Provide the [x, y] coordinate of the cell's center where the given text is located.  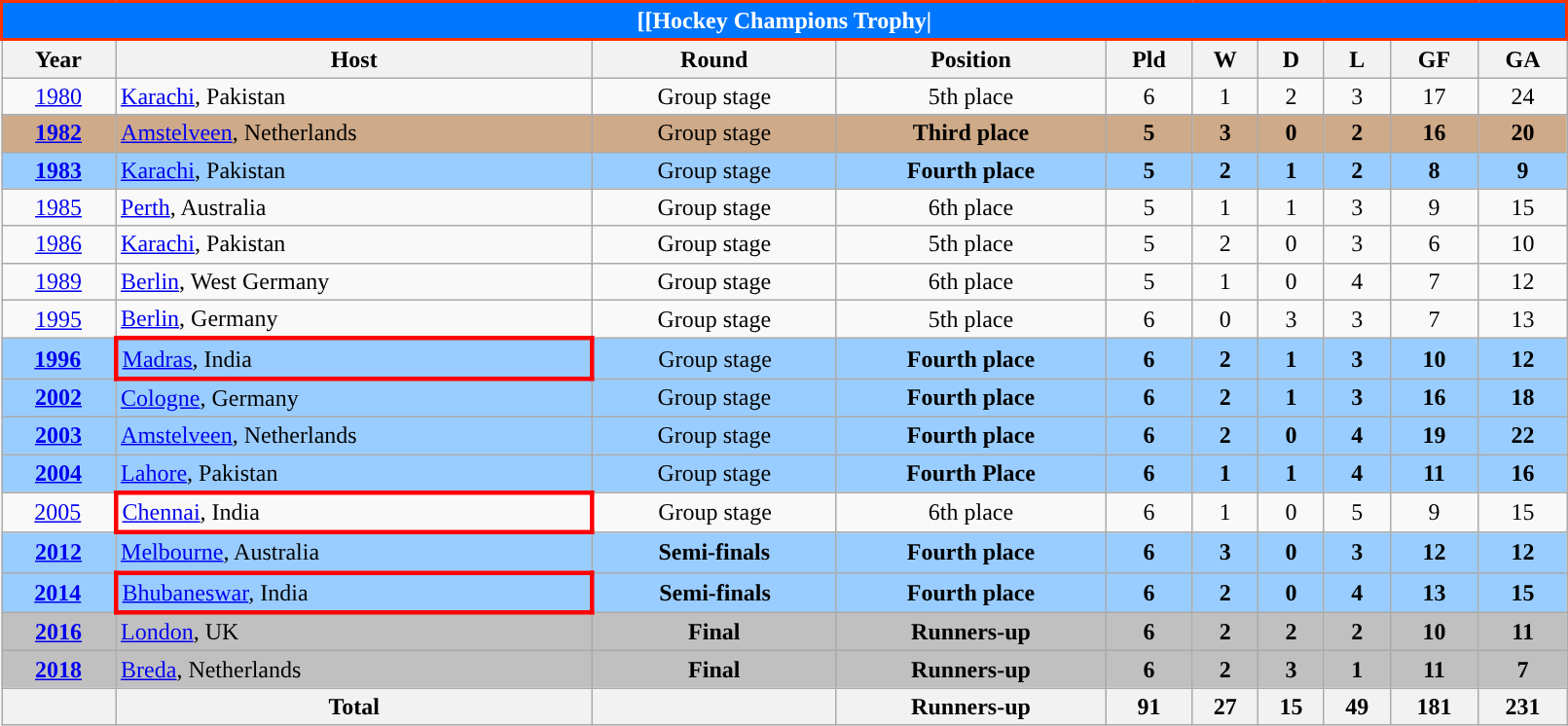
2012 [58, 553]
2002 [58, 398]
231 [1522, 707]
20 [1522, 133]
8 [1435, 170]
Chennai, India [354, 512]
Perth, Australia [354, 207]
[[Hockey Champions Trophy| [784, 21]
Third place [971, 133]
1980 [58, 96]
D [1292, 58]
Cologne, Germany [354, 398]
1985 [58, 207]
181 [1435, 707]
Breda, Netherlands [354, 670]
1982 [58, 133]
1995 [58, 319]
27 [1225, 707]
Pld [1149, 58]
17 [1435, 96]
Year [58, 58]
Host [354, 58]
2018 [58, 670]
24 [1522, 96]
GA [1522, 58]
1989 [58, 281]
91 [1149, 707]
1983 [58, 170]
2005 [58, 512]
2016 [58, 632]
Madras, India [354, 358]
Total [354, 707]
1996 [58, 358]
Bhubaneswar, India [354, 592]
Berlin, West Germany [354, 281]
W [1225, 58]
1986 [58, 244]
London, UK [354, 632]
GF [1435, 58]
2014 [58, 592]
22 [1522, 435]
2004 [58, 473]
18 [1522, 398]
Fourth Place [971, 473]
Melbourne, Australia [354, 553]
19 [1435, 435]
L [1357, 58]
2003 [58, 435]
Position [971, 58]
Round [714, 58]
Berlin, Germany [354, 319]
49 [1357, 707]
Lahore, Pakistan [354, 473]
